From the cell containing the given text, extract its center point as [x, y] coordinate. 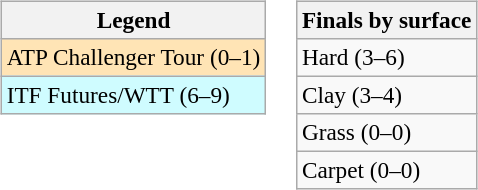
Legend [133, 20]
Finals by surface [387, 20]
ATP Challenger Tour (0–1) [133, 57]
Hard (3–6) [387, 57]
Clay (3–4) [387, 95]
ITF Futures/WTT (6–9) [133, 95]
Grass (0–0) [387, 133]
Carpet (0–0) [387, 171]
